Output the [x, y] coordinate of the center of the cell containing the given text.  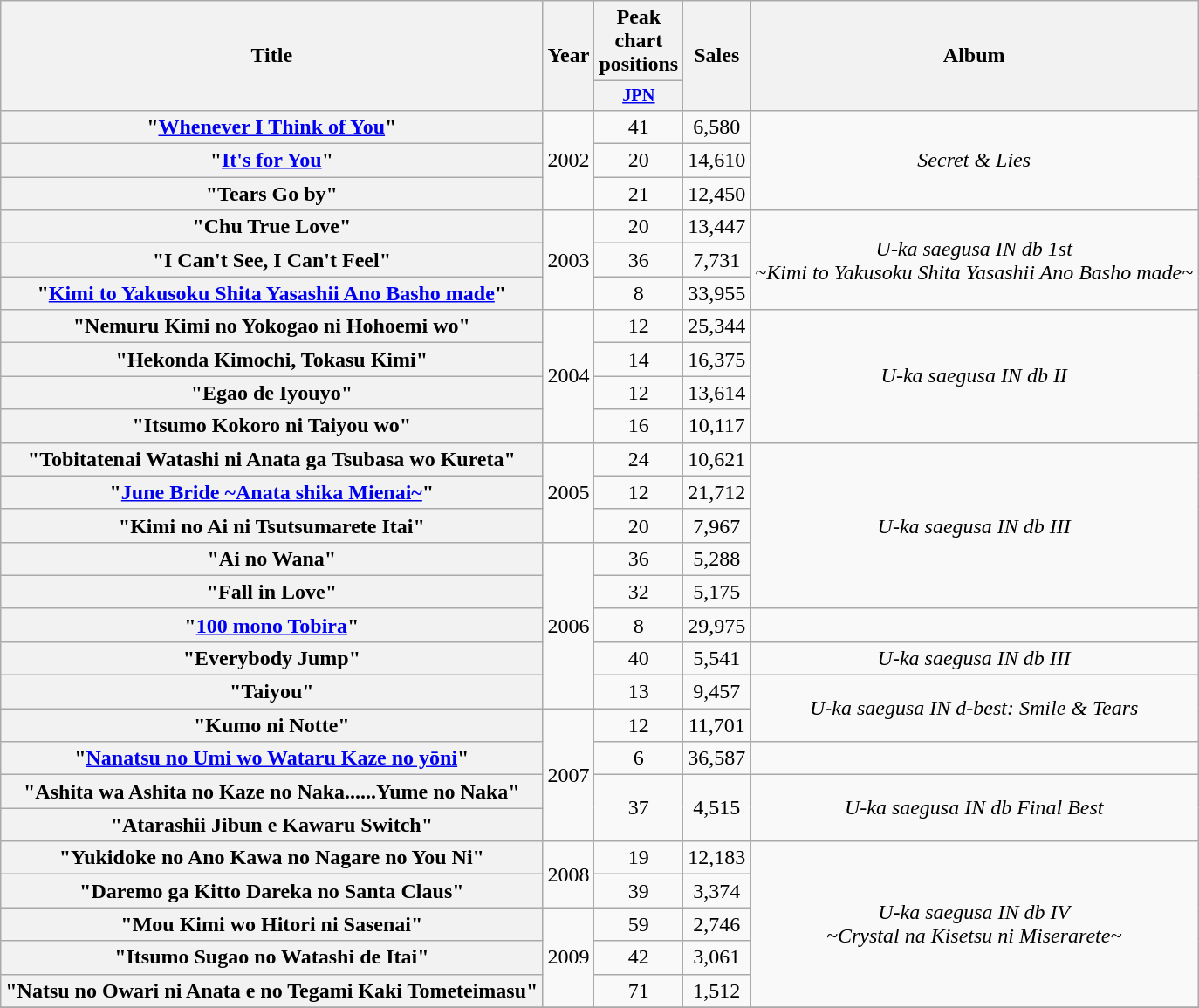
6,580 [717, 127]
5,175 [717, 592]
13,614 [717, 393]
U-ka saegusa IN db II [974, 376]
Secret & Lies [974, 160]
"Chu True Love" [272, 227]
2006 [569, 625]
7,731 [717, 260]
14,610 [717, 161]
Album [974, 56]
"Natsu no Owari ni Anata e no Tegami Kaki Tometeimasu" [272, 991]
24 [639, 459]
"Ashita wa Ashita no Kaze no Naka......Yume no Naka" [272, 792]
"Nanatsu no Umi wo Wataru Kaze no yōni" [272, 758]
5,541 [717, 658]
11,701 [717, 725]
42 [639, 957]
41 [639, 127]
40 [639, 658]
13,447 [717, 227]
"Egao de Iyouyo" [272, 393]
"Kimi no Ai ni Tsutsumarete Itai" [272, 525]
3,374 [717, 891]
2005 [569, 492]
21,712 [717, 492]
3,061 [717, 957]
"Daremo ga Kitto Dareka no Santa Claus" [272, 891]
Peak chart positions [639, 41]
16 [639, 426]
"June Bride ~Anata shika Mienai~" [272, 492]
"Atarashii Jibun e Kawaru Switch" [272, 825]
"I Can't See, I Can't Feel" [272, 260]
"Mou Kimi wo Hitori ni Sasenai" [272, 924]
9,457 [717, 692]
2004 [569, 376]
6 [639, 758]
"Kimi to Yakusoku Shita Yasashii Ano Basho made" [272, 293]
32 [639, 592]
"Nemuru Kimi no Yokogao ni Hohoemi wo" [272, 326]
2009 [569, 957]
2007 [569, 775]
"100 mono Tobira" [272, 625]
12,450 [717, 194]
2002 [569, 160]
"Itsumo Kokoro ni Taiyou wo" [272, 426]
33,955 [717, 293]
71 [639, 991]
U-ka saegusa IN db 1st~Kimi to Yakusoku Shita Yasashii Ano Basho made~ [974, 260]
"Hekonda Kimochi, Tokasu Kimi" [272, 360]
10,117 [717, 426]
"Taiyou" [272, 692]
2003 [569, 260]
39 [639, 891]
"Everybody Jump" [272, 658]
Sales [717, 56]
"Tears Go by" [272, 194]
13 [639, 692]
"It's for You" [272, 161]
59 [639, 924]
29,975 [717, 625]
Title [272, 56]
2008 [569, 874]
10,621 [717, 459]
"Kumo ni Notte" [272, 725]
U-ka saegusa IN db Final Best [974, 808]
36,587 [717, 758]
"Itsumo Sugao no Watashi de Itai" [272, 957]
5,288 [717, 559]
"Yukidoke no Ano Kawa no Nagare no You Ni" [272, 858]
"Ai no Wana" [272, 559]
7,967 [717, 525]
12,183 [717, 858]
"Fall in Love" [272, 592]
25,344 [717, 326]
2,746 [717, 924]
JPN [639, 96]
14 [639, 360]
"Whenever I Think of You" [272, 127]
U-ka saegusa IN db IV~Crystal na Kisetsu ni Miserarete~ [974, 924]
U-ka saegusa IN d-best: Smile & Tears [974, 709]
"Tobitatenai Watashi ni Anata ga Tsubasa wo Kureta" [272, 459]
16,375 [717, 360]
4,515 [717, 808]
19 [639, 858]
37 [639, 808]
21 [639, 194]
1,512 [717, 991]
Year [569, 56]
